Search for the cell housing the specified text and yield its (X, Y) center coordinate. 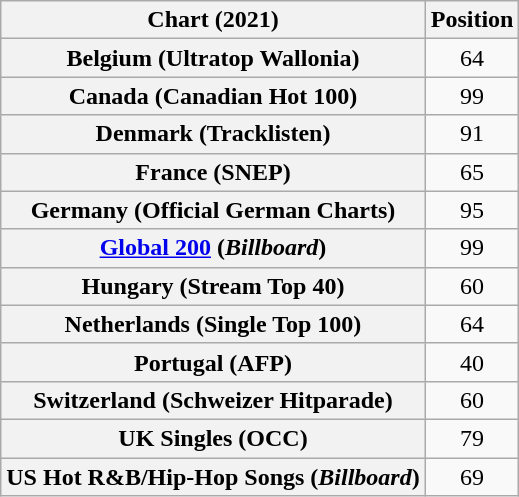
Hungary (Stream Top 40) (213, 286)
65 (472, 172)
France (SNEP) (213, 172)
US Hot R&B/Hip-Hop Songs (Billboard) (213, 477)
Position (472, 20)
95 (472, 210)
Germany (Official German Charts) (213, 210)
79 (472, 438)
UK Singles (OCC) (213, 438)
Switzerland (Schweizer Hitparade) (213, 400)
Denmark (Tracklisten) (213, 134)
Belgium (Ultratop Wallonia) (213, 58)
Global 200 (Billboard) (213, 248)
Canada (Canadian Hot 100) (213, 96)
Netherlands (Single Top 100) (213, 324)
69 (472, 477)
Portugal (AFP) (213, 362)
Chart (2021) (213, 20)
91 (472, 134)
40 (472, 362)
